For the text-containing cell, return its midpoint in [x, y] coordinate format. 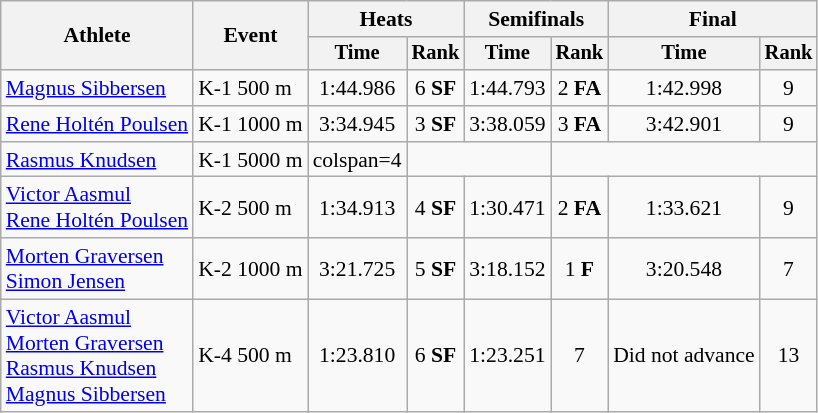
1:42.998 [684, 88]
1:44.793 [507, 88]
Heats [386, 19]
colspan=4 [358, 160]
Athlete [97, 36]
K-2 1000 m [250, 268]
Rasmus Knudsen [97, 160]
K-1 500 m [250, 88]
3:21.725 [358, 268]
Semifinals [536, 19]
Final [712, 19]
4 SF [436, 208]
5 SF [436, 268]
K-4 500 m [250, 356]
1 F [580, 268]
1:23.810 [358, 356]
Magnus Sibbersen [97, 88]
1:30.471 [507, 208]
3 SF [436, 124]
K-1 5000 m [250, 160]
Did not advance [684, 356]
Morten GraversenSimon Jensen [97, 268]
K-2 500 m [250, 208]
Event [250, 36]
3:34.945 [358, 124]
Victor AasmulRene Holtén Poulsen [97, 208]
1:23.251 [507, 356]
1:44.986 [358, 88]
3:38.059 [507, 124]
Rene Holtén Poulsen [97, 124]
1:34.913 [358, 208]
13 [789, 356]
3:18.152 [507, 268]
Victor AasmulMorten GraversenRasmus KnudsenMagnus Sibbersen [97, 356]
K-1 1000 m [250, 124]
3 FA [580, 124]
3:42.901 [684, 124]
1:33.621 [684, 208]
3:20.548 [684, 268]
